From the cell containing the given text, extract its center point as [x, y] coordinate. 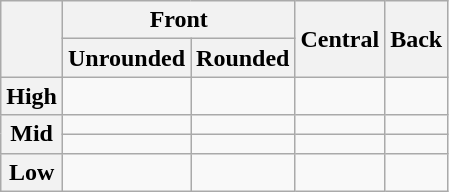
Unrounded [127, 58]
Back [416, 39]
Rounded [243, 58]
Low [32, 172]
Mid [32, 134]
High [32, 96]
Front [179, 20]
Central [340, 39]
